Locate the cell with the specified text and output its [x, y] center coordinate. 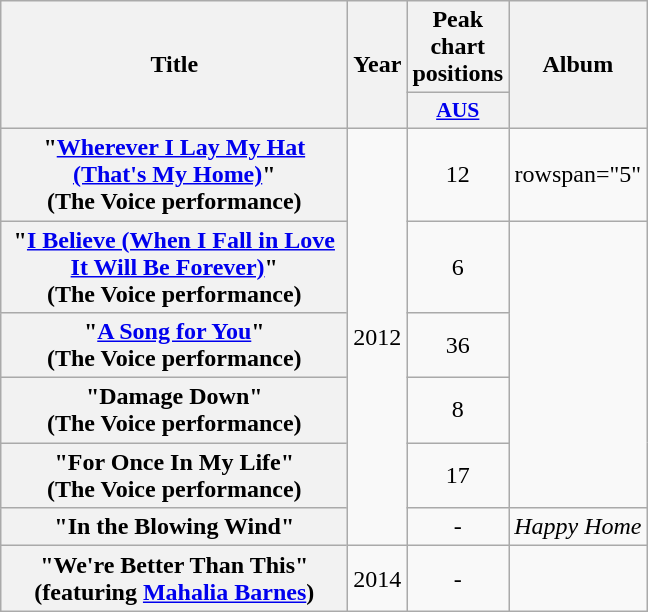
Album [578, 65]
Peak chart positions [458, 47]
36 [458, 346]
8 [458, 410]
Happy Home [578, 527]
2012 [378, 336]
2014 [378, 578]
"I Believe (When I Fall in Love It Will Be Forever)" (The Voice performance) [174, 266]
12 [458, 174]
AUS [458, 111]
"For Once In My Life" (The Voice performance) [174, 476]
rowspan="5" [578, 174]
"Damage Down" (The Voice performance) [174, 410]
6 [458, 266]
17 [458, 476]
"Wherever I Lay My Hat (That's My Home)" (The Voice performance) [174, 174]
"A Song for You" (The Voice performance) [174, 346]
Title [174, 65]
"We're Better Than This" (featuring Mahalia Barnes) [174, 578]
Year [378, 65]
"In the Blowing Wind" [174, 527]
